Provide the (X, Y) coordinate of the cell's center where the given text is located.  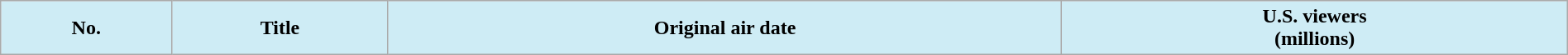
No. (86, 28)
U.S. viewers(millions) (1315, 28)
Original air date (724, 28)
Title (280, 28)
